From the cell containing the given text, extract its center point as (X, Y) coordinate. 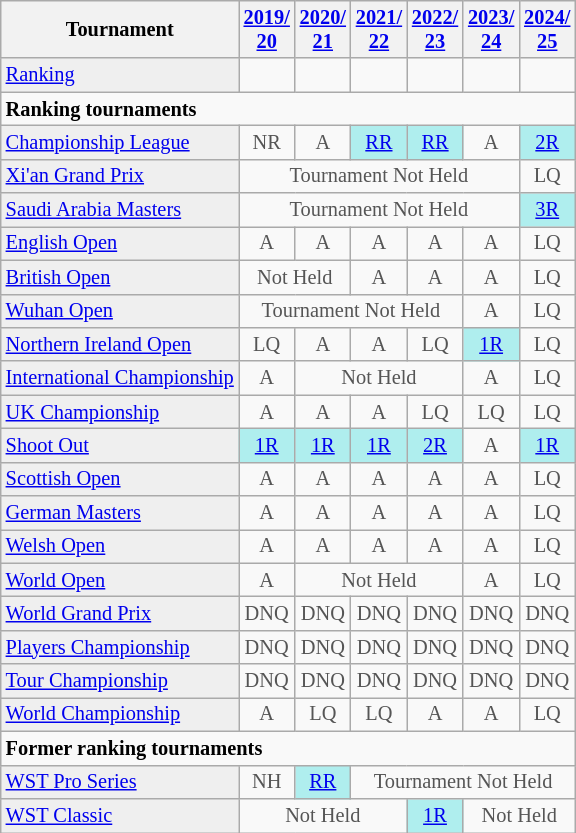
NH (267, 782)
Welsh Open (120, 546)
NR (267, 142)
Championship League (120, 142)
Wuhan Open (120, 311)
Scottish Open (120, 479)
3R (547, 210)
Ranking tournaments (288, 109)
2023/24 (491, 29)
Tour Championship (120, 681)
International Championship (120, 378)
World Grand Prix (120, 613)
Shoot Out (120, 445)
World Championship (120, 714)
Northern Ireland Open (120, 344)
British Open (120, 277)
WST Pro Series (120, 782)
WST Classic (120, 815)
Saudi Arabia Masters (120, 210)
2022/23 (435, 29)
2019/20 (267, 29)
Former ranking tournaments (288, 748)
Xi'an Grand Prix (120, 176)
2021/22 (379, 29)
Tournament (120, 29)
2024/25 (547, 29)
Players Championship (120, 647)
English Open (120, 243)
World Open (120, 580)
2020/21 (323, 29)
Ranking (120, 75)
UK Championship (120, 412)
German Masters (120, 513)
